Return the [X, Y] coordinate for the center point of the cell that contains the specified text.  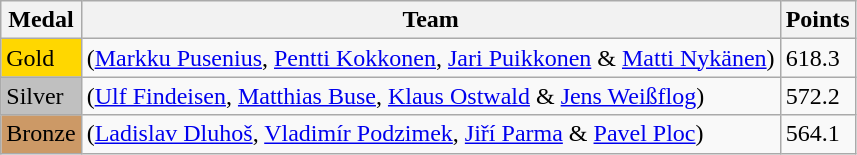
Points [818, 20]
618.3 [818, 58]
Bronze [41, 134]
Gold [41, 58]
(Ladislav Dluhoš, Vladimír Podzimek, Jiří Parma & Pavel Ploc) [430, 134]
(Ulf Findeisen, Matthias Buse, Klaus Ostwald & Jens Weißflog) [430, 96]
572.2 [818, 96]
Medal [41, 20]
564.1 [818, 134]
(Markku Pusenius, Pentti Kokkonen, Jari Puikkonen & Matti Nykänen) [430, 58]
Silver [41, 96]
Team [430, 20]
